Extract the (x, y) coordinate from the center of the cell holding the provided text.  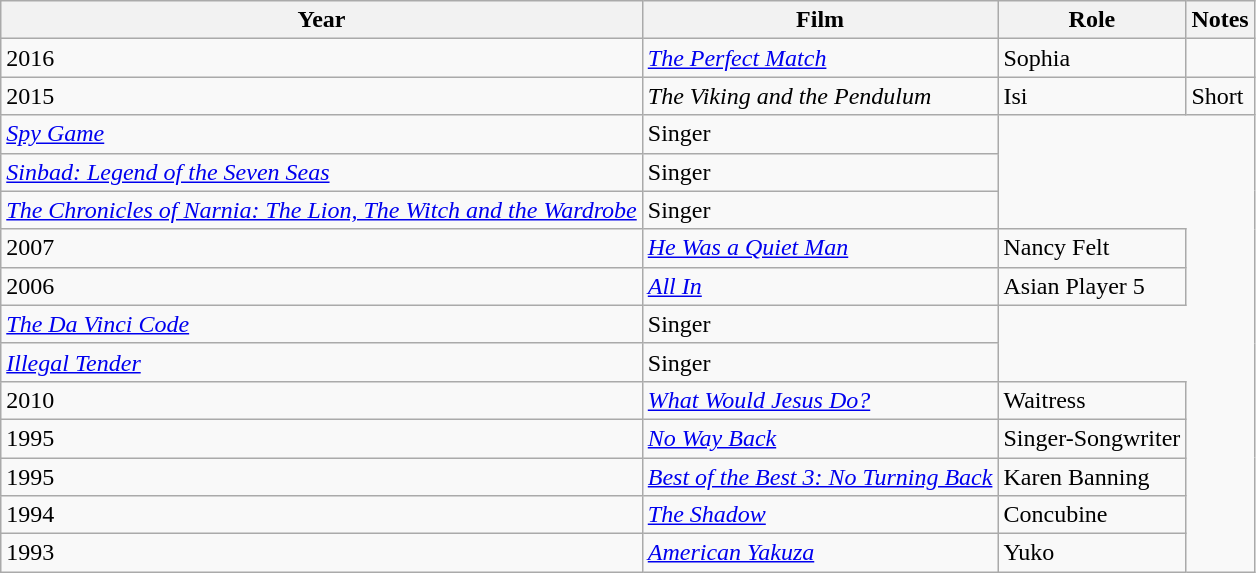
Film (820, 20)
He Was a Quiet Man (820, 248)
Spy Game (322, 134)
2010 (322, 400)
2007 (322, 248)
The Viking and the Pendulum (820, 96)
Singer-Songwriter (1092, 438)
Illegal Tender (322, 362)
2015 (322, 96)
Asian Player 5 (1092, 286)
Yuko (1092, 553)
Nancy Felt (1092, 248)
The Da Vinci Code (322, 324)
Role (1092, 20)
The Chronicles of Narnia: The Lion, The Witch and the Wardrobe (322, 210)
Isi (1092, 96)
No Way Back (820, 438)
The Perfect Match (820, 58)
Waitress (1092, 400)
2006 (322, 286)
Best of the Best 3: No Turning Back (820, 477)
Short (1220, 96)
Concubine (1092, 515)
1993 (322, 553)
The Shadow (820, 515)
2016 (322, 58)
1994 (322, 515)
Karen Banning (1092, 477)
Sophia (1092, 58)
Sinbad: Legend of the Seven Seas (322, 172)
What Would Jesus Do? (820, 400)
Year (322, 20)
All In (820, 286)
American Yakuza (820, 553)
Notes (1220, 20)
